Provide the (x, y) coordinate of the cell's center where the given text is located.  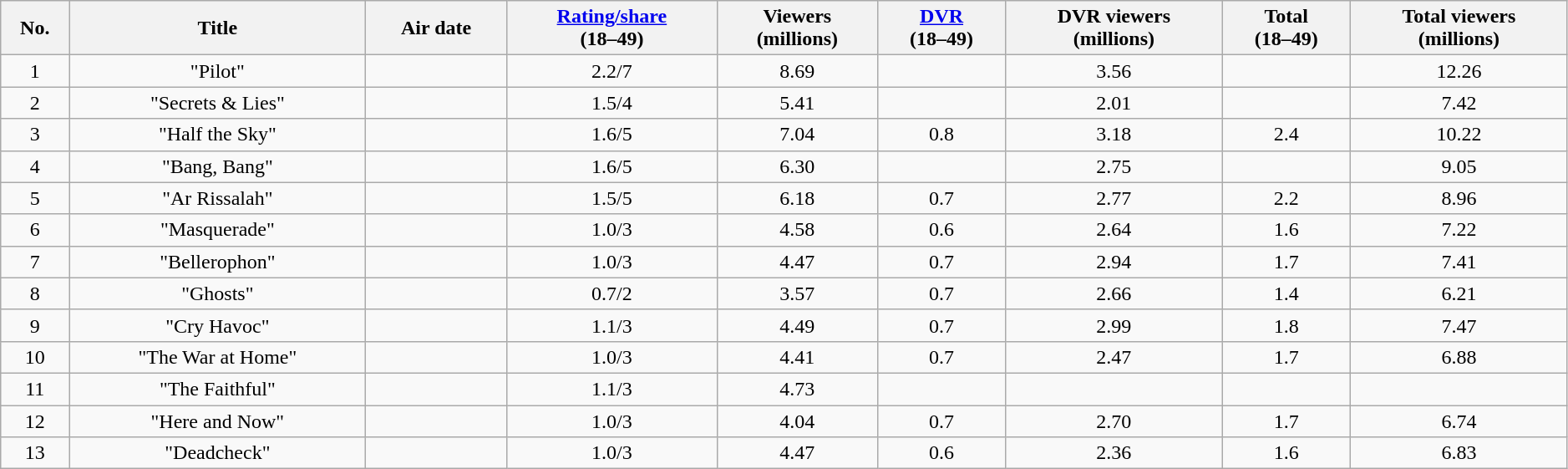
2.70 (1114, 421)
DVR(18–49) (941, 28)
2.36 (1114, 453)
0.7/2 (611, 293)
7.04 (797, 135)
0.8 (941, 135)
2.75 (1114, 166)
6 (35, 230)
2.2/7 (611, 71)
Viewers(millions) (797, 28)
6.88 (1459, 357)
"Bellerophon" (217, 262)
"Pilot" (217, 71)
12 (35, 421)
7.41 (1459, 262)
4.04 (797, 421)
3.18 (1114, 135)
"The War at Home" (217, 357)
"Ghosts" (217, 293)
2.99 (1114, 325)
6.83 (1459, 453)
2.4 (1286, 135)
"Cry Havoc" (217, 325)
Total viewers(millions) (1459, 28)
5.41 (797, 103)
Air date (436, 28)
2.94 (1114, 262)
1 (35, 71)
10 (35, 357)
"Bang, Bang" (217, 166)
7.47 (1459, 325)
"Deadcheck" (217, 453)
9.05 (1459, 166)
8.69 (797, 71)
"Masquerade" (217, 230)
1.5/4 (611, 103)
3 (35, 135)
7.42 (1459, 103)
2.01 (1114, 103)
8.96 (1459, 198)
6.74 (1459, 421)
2 (35, 103)
3.57 (797, 293)
No. (35, 28)
5 (35, 198)
4.73 (797, 389)
2.64 (1114, 230)
"The Faithful" (217, 389)
"Here and Now" (217, 421)
4 (35, 166)
6.21 (1459, 293)
6.18 (797, 198)
Total(18–49) (1286, 28)
4.49 (797, 325)
12.26 (1459, 71)
2.66 (1114, 293)
Rating/share(18–49) (611, 28)
DVR viewers(millions) (1114, 28)
Title (217, 28)
4.58 (797, 230)
2.47 (1114, 357)
"Secrets & Lies" (217, 103)
7.22 (1459, 230)
11 (35, 389)
2.2 (1286, 198)
7 (35, 262)
13 (35, 453)
1.5/5 (611, 198)
9 (35, 325)
"Half the Sky" (217, 135)
2.77 (1114, 198)
8 (35, 293)
4.41 (797, 357)
1.8 (1286, 325)
6.30 (797, 166)
3.56 (1114, 71)
"Ar Rissalah" (217, 198)
10.22 (1459, 135)
1.4 (1286, 293)
